From the cell containing the given text, extract its center point as (x, y) coordinate. 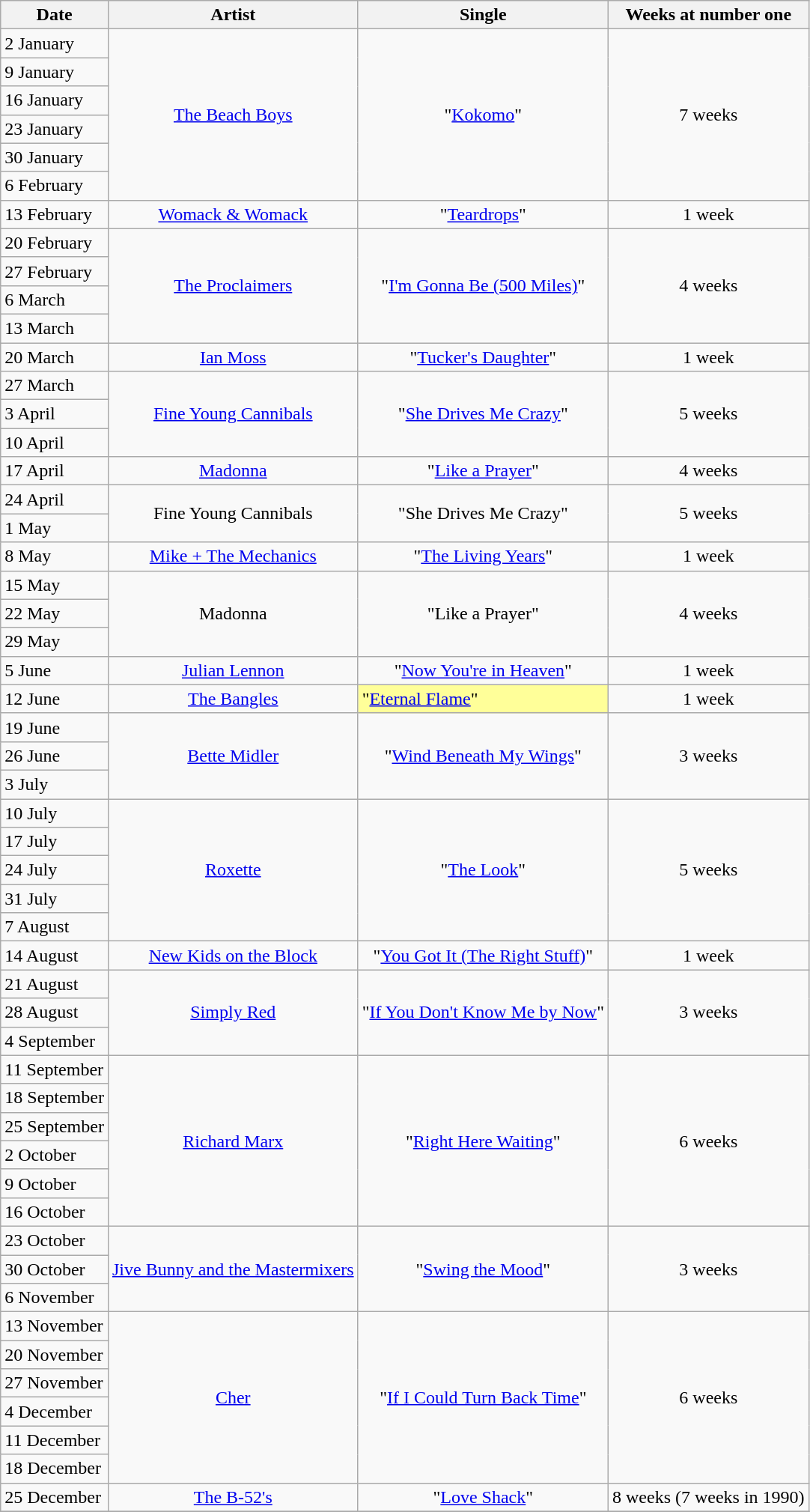
The Beach Boys (233, 115)
24 April (55, 500)
1 May (55, 528)
6 November (55, 1298)
Artist (233, 15)
18 September (55, 1098)
16 January (55, 100)
12 June (55, 699)
31 July (55, 899)
"Teardrops" (483, 214)
"Wind Beneath My Wings" (483, 756)
Bette Midler (233, 756)
22 May (55, 613)
"If You Don't Know Me by Now" (483, 1012)
21 August (55, 984)
9 October (55, 1183)
25 September (55, 1126)
"Eternal Flame" (483, 699)
Single (483, 15)
4 December (55, 1412)
Roxette (233, 869)
30 October (55, 1269)
3 April (55, 414)
5 June (55, 670)
15 May (55, 585)
"The Look" (483, 869)
19 June (55, 727)
16 October (55, 1212)
8 May (55, 556)
"Right Here Waiting" (483, 1141)
2 January (55, 43)
The Bangles (233, 699)
17 July (55, 842)
20 February (55, 243)
10 July (55, 813)
14 August (55, 956)
The B-52's (233, 1497)
Simply Red (233, 1012)
"Love Shack" (483, 1497)
27 November (55, 1383)
"I'm Gonna Be (500 Miles)" (483, 285)
11 September (55, 1069)
29 May (55, 642)
2 October (55, 1155)
27 February (55, 271)
"You Got It (The Right Stuff)" (483, 956)
Julian Lennon (233, 670)
20 November (55, 1355)
6 February (55, 186)
24 July (55, 870)
8 weeks (7 weeks in 1990) (708, 1497)
"If I Could Turn Back Time" (483, 1397)
Weeks at number one (708, 15)
"The Living Years" (483, 556)
4 September (55, 1041)
"Now You're in Heaven" (483, 670)
13 November (55, 1326)
13 February (55, 214)
The Proclaimers (233, 285)
"Kokomo" (483, 115)
Ian Moss (233, 357)
Date (55, 15)
17 April (55, 471)
Womack & Womack (233, 214)
18 December (55, 1469)
23 January (55, 129)
30 January (55, 157)
26 June (55, 756)
7 weeks (708, 115)
13 March (55, 328)
3 July (55, 784)
Jive Bunny and the Mastermixers (233, 1269)
28 August (55, 1012)
27 March (55, 386)
10 April (55, 443)
"Tucker's Daughter" (483, 357)
"Swing the Mood" (483, 1269)
23 October (55, 1240)
Mike + The Mechanics (233, 556)
Richard Marx (233, 1141)
25 December (55, 1497)
Cher (233, 1397)
11 December (55, 1440)
9 January (55, 72)
20 March (55, 357)
7 August (55, 927)
New Kids on the Block (233, 956)
6 March (55, 300)
